Find where the given text appears and provide that cell's center as [x, y] coordinate. 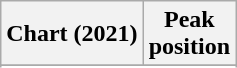
Chart (2021) [72, 34]
Peakposition [189, 34]
